Search for the cell housing the specified text and yield its (x, y) center coordinate. 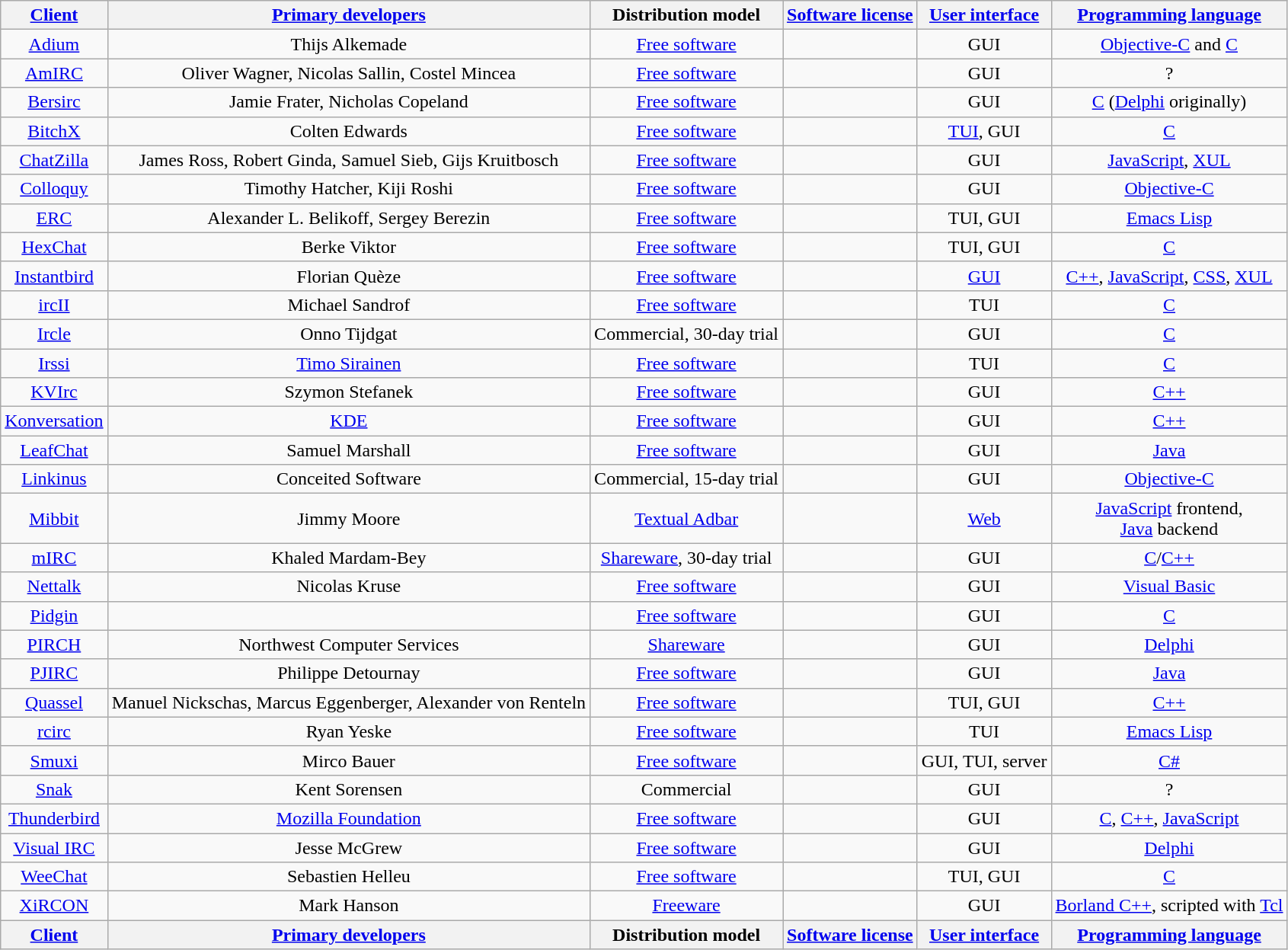
Timothy Hatcher, Kiji Roshi (349, 189)
Thijs Alkemade (349, 44)
Shareware, 30-day trial (687, 558)
Instantbird (54, 276)
Northwest Computer Services (349, 645)
ircII (54, 305)
PJIRC (54, 673)
Visual IRC (54, 848)
Nicolas Kruse (349, 587)
BitchX (54, 131)
Sebastien Helleu (349, 877)
Oliver Wagner, Nicolas Sallin, Costel Mincea (349, 73)
Florian Quèze (349, 276)
Kent Sorensen (349, 789)
C, C++, JavaScript (1169, 818)
Timo Sirainen (349, 363)
XiRCON (54, 906)
Onno Tijdgat (349, 334)
Adium (54, 44)
ERC (54, 218)
Nettalk (54, 587)
Berke Viktor (349, 247)
Mark Hanson (349, 906)
Alexander L. Belikoff, Sergey Berezin (349, 218)
KVIrc (54, 392)
Mozilla Foundation (349, 818)
WeeChat (54, 877)
Manuel Nickschas, Marcus Eggenberger, Alexander von Renteln (349, 702)
KDE (349, 421)
Linkinus (54, 479)
Textual Adbar (687, 518)
Ryan Yeske (349, 731)
PIRCH (54, 645)
Snak (54, 789)
Michael Sandrof (349, 305)
Philippe Detournay (349, 673)
Objective-C and C (1169, 44)
Commercial, 30-day trial (687, 334)
Web (984, 518)
Freeware (687, 906)
rcirc (54, 731)
Jamie Frater, Nicholas Copeland (349, 102)
Shareware (687, 645)
C (Delphi originally) (1169, 102)
Borland C++, scripted with Tcl (1169, 906)
AmIRC (54, 73)
Mibbit (54, 518)
Quassel (54, 702)
Conceited Software (349, 479)
C# (1169, 760)
JavaScript frontend,Java backend (1169, 518)
GUI, TUI, server (984, 760)
Irssi (54, 363)
mIRC (54, 558)
C/C++ (1169, 558)
ChatZilla (54, 160)
Ircle (54, 334)
Commercial, 15-day trial (687, 479)
Commercial (687, 789)
Smuxi (54, 760)
HexChat (54, 247)
Mirco Bauer (349, 760)
JavaScript, XUL (1169, 160)
Pidgin (54, 616)
LeafChat (54, 450)
Jimmy Moore (349, 518)
Konversation (54, 421)
C++, JavaScript, CSS, XUL (1169, 276)
Szymon Stefanek (349, 392)
Visual Basic (1169, 587)
Colten Edwards (349, 131)
Samuel Marshall (349, 450)
Khaled Mardam-Bey (349, 558)
Bersirc (54, 102)
Jesse McGrew (349, 848)
Thunderbird (54, 818)
Colloquy (54, 189)
James Ross, Robert Ginda, Samuel Sieb, Gijs Kruitbosch (349, 160)
